Search for the cell housing the specified text and yield its (X, Y) center coordinate. 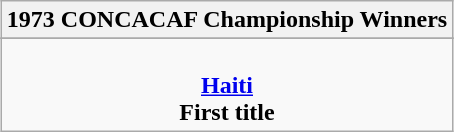
HaitiFirst title (226, 85)
1973 CONCACAF Championship Winners (226, 20)
